Return [x, y] of the center of cell containing provided text 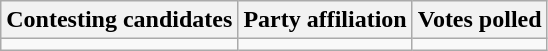
Votes polled [480, 20]
Contesting candidates [120, 20]
Party affiliation [325, 20]
